Return the (X, Y) coordinate for the center point of the cell that contains the specified text.  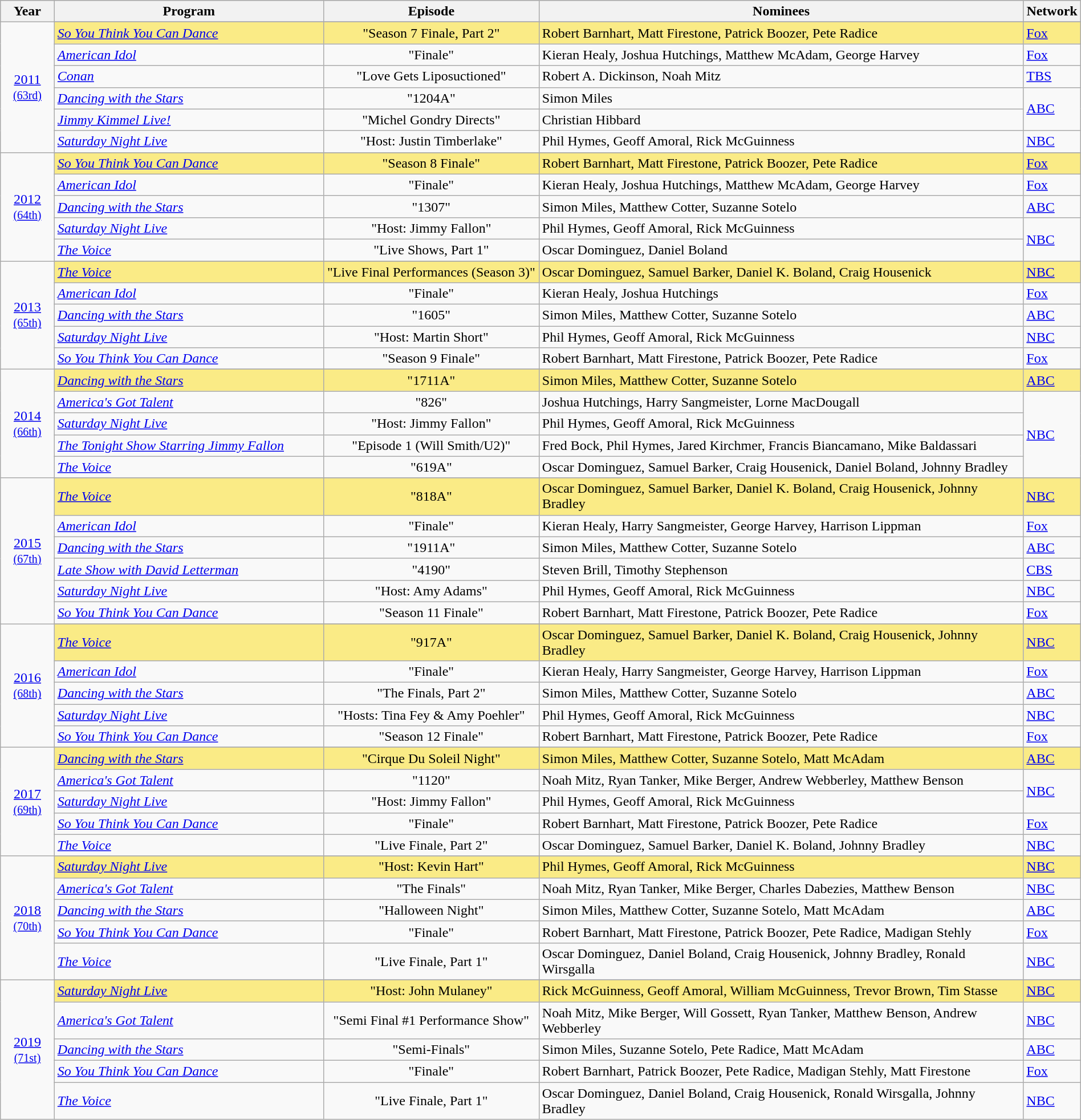
"Host: John Mulaney" (431, 991)
Year (27, 11)
Kieran Healy, Joshua Hutchings (781, 294)
"1911A" (431, 547)
"Cirque Du Soleil Night" (431, 758)
"Season 11 Finale" (431, 612)
Joshua Hutchings, Harry Sangmeister, Lorne MacDougall (781, 402)
2016(68th) (27, 685)
"1605" (431, 315)
"826" (431, 402)
"The Finals" (431, 888)
Noah Mitz, Ryan Tanker, Mike Berger, Charles Dabezies, Matthew Benson (781, 888)
Oscar Dominguez, Samuel Barker, Daniel K. Boland, Craig Housenick (781, 272)
2013(65th) (27, 315)
"Season 8 Finale" (431, 163)
"The Finals, Part 2" (431, 693)
2019(71st) (27, 1049)
2011(63rd) (27, 87)
"1307" (431, 206)
"1711A" (431, 380)
Simon Miles (781, 98)
Conan (189, 76)
Jimmy Kimmel Live! (189, 120)
2018(70th) (27, 918)
2014(66th) (27, 424)
"818A" (431, 496)
Robert Barnhart, Patrick Boozer, Pete Radice, Madigan Stehly, Matt Firestone (781, 1072)
"Season 12 Finale" (431, 737)
TBS (1052, 76)
2015(67th) (27, 551)
Robert A. Dickinson, Noah Mitz (781, 76)
Simon Miles, Suzanne Sotelo, Pete Radice, Matt McAdam (781, 1050)
"Host: Martin Short" (431, 337)
Oscar Dominguez, Daniel Boland (781, 250)
"4190" (431, 569)
"Love Gets Liposuctioned" (431, 76)
"1120" (431, 780)
Program (189, 11)
Robert Barnhart, Matt Firestone, Patrick Boozer, Pete Radice, Madigan Stehly (781, 932)
Nominees (781, 11)
Oscar Dominguez, Daniel Boland, Craig Housenick, Ronald Wirsgalla, Johnny Bradley (781, 1101)
Episode (431, 11)
"619A" (431, 467)
Noah Mitz, Mike Berger, Will Gossett, Ryan Tanker, Matthew Benson, Andrew Webberley (781, 1020)
"Michel Gondry Directs" (431, 120)
Oscar Dominguez, Samuel Barker, Craig Housenick, Daniel Boland, Johnny Bradley (781, 467)
"Hosts: Tina Fey & Amy Poehler" (431, 715)
"Halloween Night" (431, 910)
"Semi Final #1 Performance Show" (431, 1020)
"Live Finale, Part 2" (431, 845)
2017(69th) (27, 802)
Oscar Dominguez, Daniel Boland, Craig Housenick, Johnny Bradley, Ronald Wirsgalla (781, 961)
"Live Shows, Part 1" (431, 250)
Christian Hibbard (781, 120)
"Host: Amy Adams" (431, 591)
"Host: Kevin Hart" (431, 867)
"Season 7 Finale, Part 2" (431, 33)
"Live Final Performances (Season 3)" (431, 272)
"Season 9 Finale" (431, 359)
"917A" (431, 642)
"1204A" (431, 98)
The Tonight Show Starring Jimmy Fallon (189, 445)
2012(64th) (27, 206)
"Semi-Finals" (431, 1050)
Network (1052, 11)
Fred Bock, Phil Hymes, Jared Kirchmer, Francis Biancamano, Mike Baldassari (781, 445)
"Host: Justin Timberlake" (431, 141)
"Episode 1 (Will Smith/U2)" (431, 445)
Rick McGuinness, Geoff Amoral, William McGuinness, Trevor Brown, Tim Stasse (781, 991)
Noah Mitz, Ryan Tanker, Mike Berger, Andrew Webberley, Matthew Benson (781, 780)
Late Show with David Letterman (189, 569)
Steven Brill, Timothy Stephenson (781, 569)
CBS (1052, 569)
Oscar Dominguez, Samuel Barker, Daniel K. Boland, Johnny Bradley (781, 845)
